Capture the cell that displays the provided text and extract its (X, Y) central coordinate. 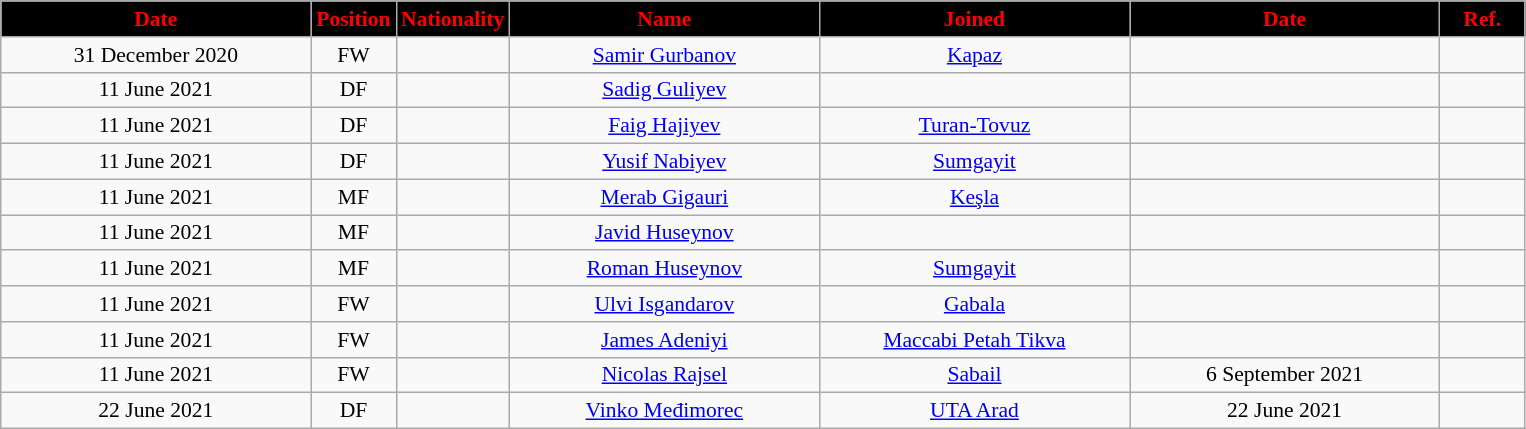
UTA Arad (974, 411)
Keşla (974, 197)
Javid Huseynov (664, 233)
Gabala (974, 304)
Turan-Tovuz (974, 126)
Yusif Nabiyev (664, 162)
Samir Gurbanov (664, 55)
Faig Hajiyev (664, 126)
Sabail (974, 375)
Name (664, 19)
Joined (974, 19)
Position (354, 19)
Maccabi Petah Tikva (974, 340)
Kapaz (974, 55)
31 December 2020 (156, 55)
Roman Huseynov (664, 269)
Vinko Međimorec (664, 411)
James Adeniyi (664, 340)
Sadig Guliyev (664, 90)
Nicolas Rajsel (664, 375)
Nationality (452, 19)
6 September 2021 (1285, 375)
Ulvi Isgandarov (664, 304)
Ref. (1482, 19)
Merab Gigauri (664, 197)
